Output the [X, Y] coordinate of the center of the cell containing the given text.  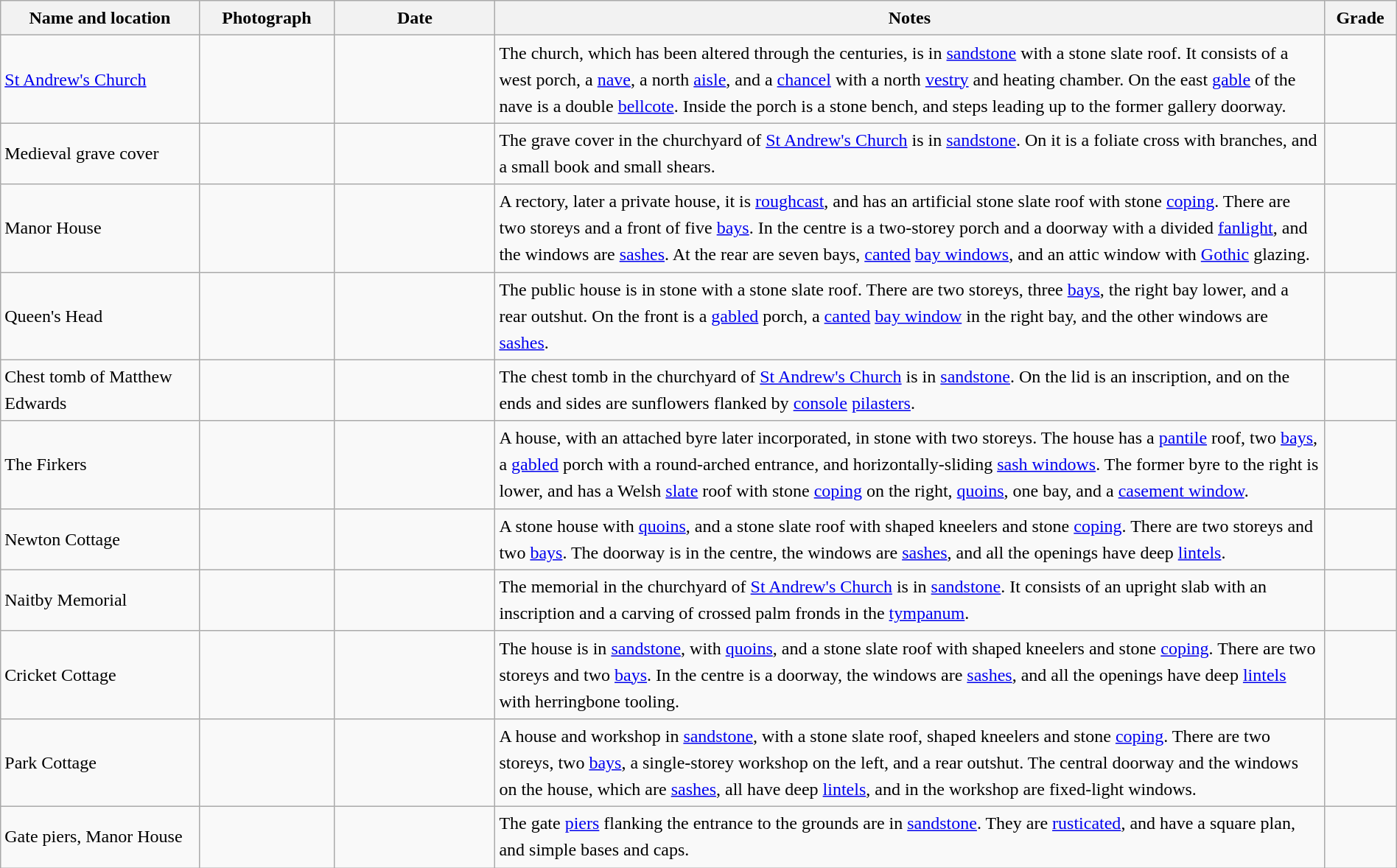
The Firkers [100, 464]
Date [415, 18]
Name and location [100, 18]
Chest tomb of Matthew Edwards [100, 391]
Photograph [267, 18]
The grave cover in the churchyard of St Andrew's Church is in sandstone. On it is a foliate cross with branches, and a small book and small shears. [909, 153]
The gate piers flanking the entrance to the grounds are in sandstone. They are rusticated, and have a square plan, and simple bases and caps. [909, 837]
Notes [909, 18]
Manor House [100, 228]
Park Cottage [100, 762]
St Andrew's Church [100, 80]
Medieval grave cover [100, 153]
Queen's Head [100, 315]
Cricket Cottage [100, 675]
Newton Cottage [100, 539]
Grade [1360, 18]
Gate piers, Manor House [100, 837]
Naitby Memorial [100, 600]
